Detect which cell encompasses the target text, then output its (X, Y) center coordinate. 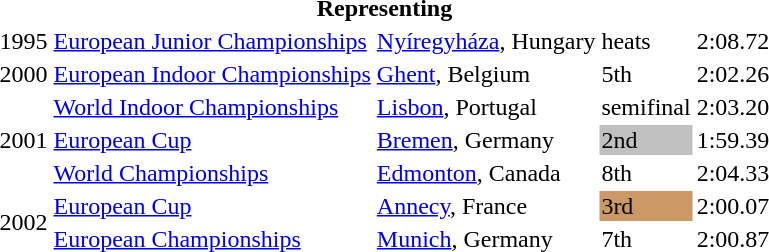
heats (646, 41)
European Junior Championships (212, 41)
8th (646, 173)
Lisbon, Portugal (486, 107)
Annecy, France (486, 206)
2nd (646, 140)
3rd (646, 206)
Edmonton, Canada (486, 173)
semifinal (646, 107)
World Championships (212, 173)
World Indoor Championships (212, 107)
Bremen, Germany (486, 140)
5th (646, 74)
Ghent, Belgium (486, 74)
Nyíregyháza, Hungary (486, 41)
European Indoor Championships (212, 74)
